Extract the (X, Y) coordinate from the center of the cell holding the provided text.  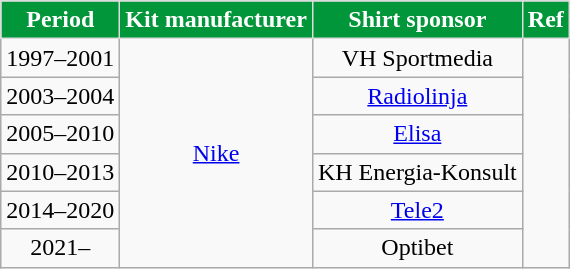
2005–2010 (60, 134)
2014–2020 (60, 210)
KH Energia-Konsult (417, 172)
VH Sportmedia (417, 58)
Radiolinja (417, 96)
Tele2 (417, 210)
2021– (60, 248)
2010–2013 (60, 172)
Ref (546, 20)
Elisa (417, 134)
Optibet (417, 248)
1997–2001 (60, 58)
Kit manufacturer (216, 20)
Nike (216, 153)
2003–2004 (60, 96)
Period (60, 20)
Shirt sponsor (417, 20)
